Extract the [x, y] coordinate from the center of the cell holding the provided text.  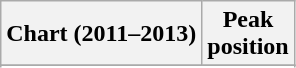
Peak position [248, 34]
Chart (2011–2013) [102, 34]
